Output the [x, y] coordinate of the center of the cell containing the given text.  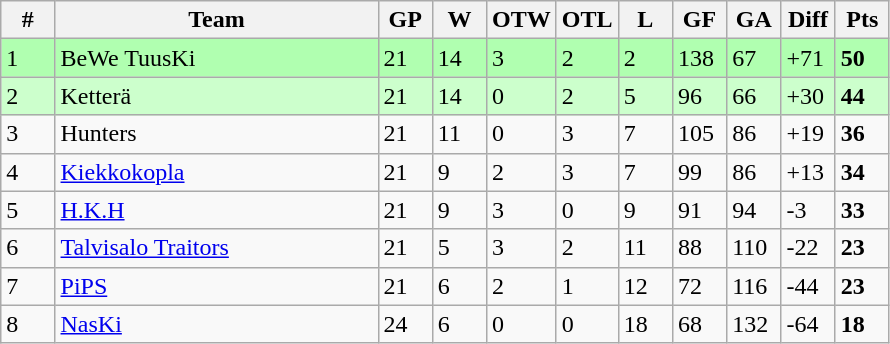
105 [699, 134]
Hunters [216, 134]
Kiekkokopla [216, 172]
Ketterä [216, 96]
# [28, 20]
Talvisalo Traitors [216, 248]
GA [754, 20]
-44 [808, 286]
33 [862, 210]
+30 [808, 96]
GP [405, 20]
66 [754, 96]
OTW [522, 20]
132 [754, 324]
Diff [808, 20]
-22 [808, 248]
BeWe TuusKi [216, 58]
+19 [808, 134]
L [645, 20]
-64 [808, 324]
67 [754, 58]
PiPS [216, 286]
12 [645, 286]
+71 [808, 58]
H.K.H [216, 210]
110 [754, 248]
88 [699, 248]
W [459, 20]
-3 [808, 210]
116 [754, 286]
91 [699, 210]
24 [405, 324]
99 [699, 172]
36 [862, 134]
94 [754, 210]
GF [699, 20]
Pts [862, 20]
OTL [587, 20]
50 [862, 58]
8 [28, 324]
138 [699, 58]
68 [699, 324]
72 [699, 286]
+13 [808, 172]
4 [28, 172]
NasKi [216, 324]
34 [862, 172]
96 [699, 96]
44 [862, 96]
Team [216, 20]
